Determine the [x, y] coordinate at the center of the cell enclosing the given text.  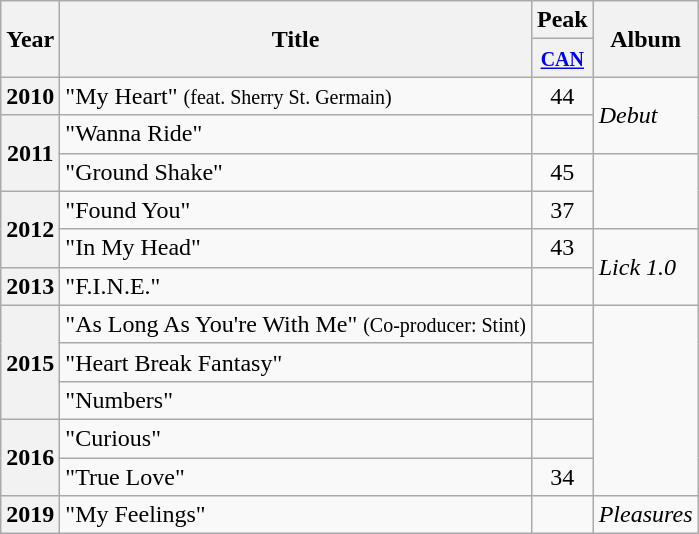
Lick 1.0 [646, 267]
"My Feelings" [296, 515]
2019 [30, 515]
Debut [646, 115]
Year [30, 39]
44 [562, 96]
2015 [30, 362]
"In My Head" [296, 248]
2011 [30, 153]
45 [562, 172]
Pleasures [646, 515]
"As Long As You're With Me" (Co-producer: Stint) [296, 324]
2010 [30, 96]
"Heart Break Fantasy" [296, 362]
CAN [562, 58]
"True Love" [296, 477]
Album [646, 39]
"Ground Shake" [296, 172]
2012 [30, 229]
"F.I.N.E." [296, 286]
34 [562, 477]
Peak [562, 20]
37 [562, 210]
"Wanna Ride" [296, 134]
"My Heart" (feat. Sherry St. Germain) [296, 96]
43 [562, 248]
"Numbers" [296, 400]
Title [296, 39]
"Found You" [296, 210]
2013 [30, 286]
2016 [30, 457]
"Curious" [296, 438]
